Output the (X, Y) coordinate of the center of the cell containing the given text.  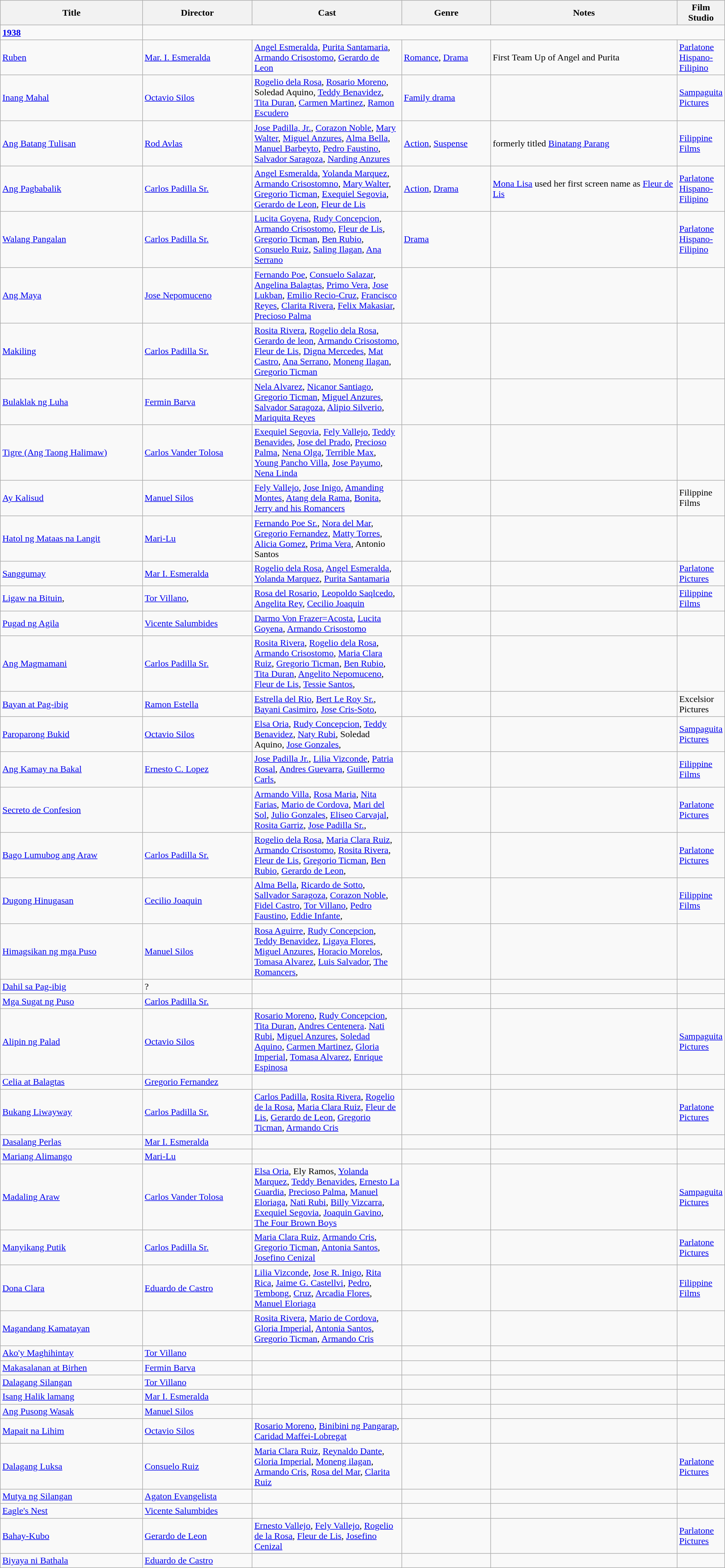
Mar. I. Esmeralda (197, 57)
Sanggumay (72, 574)
Director (197, 13)
Notes (584, 13)
Darmo Von Frazer=Acosta, Lucita Goyena, Armando Crisostomo (327, 623)
Dasalang Perlas (72, 1142)
Dalagang Luksa (72, 1466)
Mariang Alimango (72, 1157)
Lilia Vizconde, Jose R. Inigo, Rita Rica, Jaime G. Castellvi, Pedro, Tembong, Cruz, Arcadia Flores, Manuel Eloriaga (327, 1288)
Jose Padilla, Jr., Corazon Noble, Mary Walter, Miguel Anzures, Alma Bella, Manuel Barbeyto, Pedro Faustino, Salvador Saragoza, Narding Anzures (327, 143)
Consuelo Ruiz (197, 1466)
Makasalanan at Birhen (72, 1368)
Celia at Balagtas (72, 1082)
Carlos Padilla, Rosita Rivera, Rogelio de la Rosa, Maria Clara Ruiz, Fleur de Lis, Gerardo de Leon, Gregorio Ticman, Armando Cris (327, 1112)
Cast (327, 13)
Himagsikan ng mga Puso (72, 951)
Rogelio dela Rosa, Angel Esmeralda, Yolanda Marquez, Purita Santamaria (327, 574)
Romance, Drama (447, 57)
Bahay-Kubo (72, 1536)
Jose Padilla Jr., Lilia Vizconde, Patria Rosal, Andres Guevarra, Guillermo Carls, (327, 769)
Lucita Goyena, Rudy Concepcion, Armando Crisostomo, Fleur de Lis, Gregorio Ticman, Ben Rubio, Consuelo Ruiz, Saling Ilagan, Ana Serrano (327, 239)
Action, Drama (447, 189)
Genre (447, 13)
Bulaklak ng Luha (72, 401)
Estrella del Rio, Bert Le Roy Sr., Bayani Casimiro, Jose Cris-Soto, (327, 704)
Maria Clara Ruiz, Reynaldo Dante, Gloria Imperial, Moneng ilagan, Armando Cris, Rosa del Mar, Clarita Ruiz (327, 1466)
Madaling Araw (72, 1197)
Alma Bella, Ricardo de Sotto, Sallvador Saragoza, Corazon Noble, Fidel Castro, Tor Villano, Pedro Faustino, Eddie Infante, (327, 901)
Film Studio (701, 13)
Tigre (Ang Taong Halimaw) (72, 452)
First Team Up of Angel and Purita (584, 57)
Alipin ng Palad (72, 1042)
Hatol ng Mataas na Langit (72, 538)
Ernesto C. Lopez (197, 769)
Ang Pusong Wasak (72, 1411)
Agaton Evangelista (197, 1496)
Maria Clara Ruiz, Armando Cris, Gregorio Ticman, Antonia Santos, Josefino Cenizal (327, 1248)
Rosita Rivera, Mario de Cordova, Gloria Imperial, Antonia Santos, Gregorio Ticman, Armando Cris (327, 1328)
Magandang Kamatayan (72, 1328)
Title (72, 13)
Elsa Oria, Rudy Concepcion, Teddy Benavidez, Naty Rubi, Soledad Aquino, Jose Gonzales, (327, 734)
Tor Villano, (197, 599)
Gerardo de Leon (197, 1536)
Ang Magmamani (72, 664)
Walang Pangalan (72, 239)
Mapait na Lihim (72, 1431)
Drama (447, 239)
Fernando Poe Sr., Nora del Mar, Gregorio Fernandez, Matty Torres, Alicia Gomez, Prima Vera, Antonio Santos (327, 538)
Bago Lumubog ang Araw (72, 855)
Mutya ng Silangan (72, 1496)
Ligaw na Bituin, (72, 599)
Gregorio Fernandez (197, 1082)
Mona Lisa used her first screen name as Fleur de Lis (584, 189)
Rod Avlas (197, 143)
Ang Kamay na Bakal (72, 769)
Rosa del Rosario, Leopoldo Saqlcedo, Angelita Rey, Cecilio Joaquin (327, 599)
Jose Nepomuceno (197, 295)
Angel Esmeralda, Yolanda Marquez, Armando Crisostomno, Mary Walter, Gregorio Ticman, Exequiel Segovia, Gerardo de Leon, Fleur de Lis (327, 189)
Rosario Moreno, Binibini ng Pangarap, Caridad Maffei-Lobregat (327, 1431)
Pugad ng Agila (72, 623)
Ang Pagbabalik (72, 189)
Nela Alvarez, Nicanor Santiago, Gregorio Ticman, Miguel Anzures, Salvador Saragoza, Alipio Silverio, Mariquita Reyes (327, 401)
Ramon Estella (197, 704)
Dugong Hinugasan (72, 901)
Ang Maya (72, 295)
Rosa Aguirre, Rudy Concepcion, Teddy Benavidez, Ligaya Flores, Miguel Anzures, Horacio Morelos, Tomasa Alvarez, Luis Salvador, The Romancers, (327, 951)
Excelsior Pictures (701, 704)
? (197, 986)
Isang Halik lamang (72, 1397)
formerly titled Binatang Parang (584, 143)
Angel Esmeralda, Purita Santamaria, Armando Crisostomo, Gerardo de Leon (327, 57)
Family drama (447, 98)
Makiling (72, 351)
Dahil sa Pag-ibig (72, 986)
Armando Villa, Rosa Maria, Nita Farias, Mario de Cordova, Mari del Sol, Julio Gonzales, Eliseo Carvajal, Rosita Garriz, Jose Padilla Sr., (327, 810)
Manyikang Putik (72, 1248)
Ruben (72, 57)
1938 (72, 32)
Bayan at Pag-ibig (72, 704)
Secreto de Confesion (72, 810)
Ay Kalisud (72, 498)
Dona Clara (72, 1288)
Bukang Liwayway (72, 1112)
Biyaya ni Bathala (72, 1561)
Ernesto Vallejo, Fely Vallejo, Rogelio de la Rosa, Fleur de Lis, Josefino Cenizal (327, 1536)
Dalagang Silangan (72, 1382)
Ako'y Maghihintay (72, 1353)
Action, Suspense (447, 143)
Rogelio dela Rosa, Maria Clara Ruiz, Armando Crisostomo, Rosita Rivera, Fleur de Lis, Gregorio Ticman, Ben Rubio, Gerardo de Leon, (327, 855)
Eagle's Nest (72, 1511)
Fely Vallejo, Jose Inigo, Amanding Montes, Atang dela Rama, Bonita, Jerry and his Romancers (327, 498)
Inang Mahal (72, 98)
Rogelio dela Rosa, Rosario Moreno, Soledad Aquino, Teddy Benavidez, Tita Duran, Carmen Martinez, Ramon Escudero (327, 98)
Cecilio Joaquin (197, 901)
Mga Sugat ng Puso (72, 1001)
Paroparong Bukid (72, 734)
Ang Batang Tulisan (72, 143)
Exequiel Segovia, Fely Vallejo, Teddy Benavides, Jose del Prado, Precioso Palma, Nena Olga, Terrible Max, Young Pancho Villa, Jose Payumo, Nena Linda (327, 452)
